Extract the [X, Y] coordinate from the center of the cell holding the provided text.  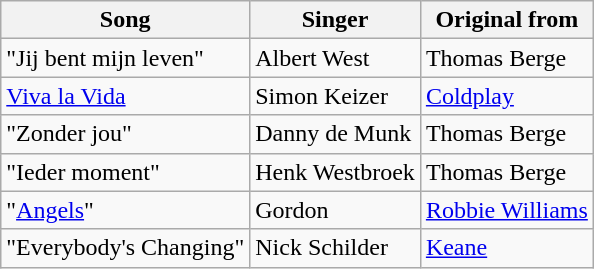
"Zonder jou" [126, 134]
Keane [506, 248]
Nick Schilder [336, 248]
Viva la Vida [126, 96]
"Angels" [126, 210]
Albert West [336, 58]
Gordon [336, 210]
Song [126, 20]
"Everybody's Changing" [126, 248]
Simon Keizer [336, 96]
"Jij bent mijn leven" [126, 58]
Robbie Williams [506, 210]
Original from [506, 20]
Singer [336, 20]
"Ieder moment" [126, 172]
Danny de Munk [336, 134]
Henk Westbroek [336, 172]
Coldplay [506, 96]
